From the cell containing the given text, extract its center point as (x, y) coordinate. 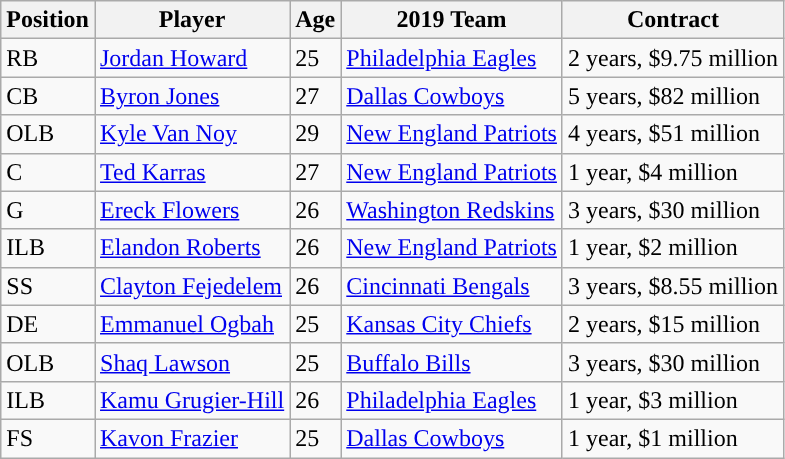
2019 Team (452, 20)
Buffalo Bills (452, 362)
Player (192, 20)
Ereck Flowers (192, 210)
Kavon Frazier (192, 438)
SS (48, 286)
Cincinnati Bengals (452, 286)
Clayton Fejedelem (192, 286)
Kyle Van Noy (192, 134)
Kamu Grugier-Hill (192, 400)
Ted Karras (192, 172)
5 years, $82 million (672, 96)
1 year, $4 million (672, 172)
RB (48, 58)
G (48, 210)
FS (48, 438)
Byron Jones (192, 96)
Elandon Roberts (192, 248)
DE (48, 324)
Jordan Howard (192, 58)
C (48, 172)
29 (316, 134)
Age (316, 20)
4 years, $51 million (672, 134)
2 years, $15 million (672, 324)
Contract (672, 20)
Kansas City Chiefs (452, 324)
3 years, $8.55 million (672, 286)
Emmanuel Ogbah (192, 324)
Washington Redskins (452, 210)
1 year, $2 million (672, 248)
CB (48, 96)
1 year, $1 million (672, 438)
1 year, $3 million (672, 400)
2 years, $9.75 million (672, 58)
Shaq Lawson (192, 362)
Position (48, 20)
